Provide the [x, y] coordinate of the cell's center where the given text is located.  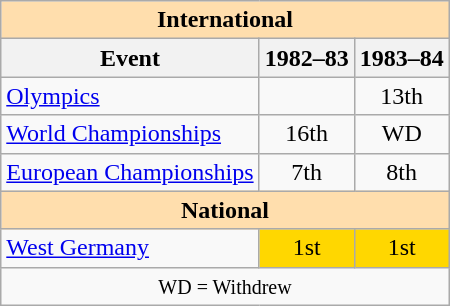
World Championships [130, 134]
WD = Withdrew [225, 286]
16th [306, 134]
1983–84 [402, 58]
1982–83 [306, 58]
WD [402, 134]
International [225, 20]
7th [306, 172]
Olympics [130, 96]
European Championships [130, 172]
8th [402, 172]
13th [402, 96]
West Germany [130, 248]
National [225, 210]
Event [130, 58]
